Extract the (x, y) coordinate from the center of the cell holding the provided text.  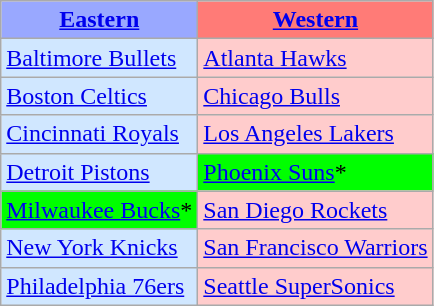
San Diego Rockets (316, 210)
New York Knicks (100, 248)
Detroit Pistons (100, 172)
Western (316, 20)
Los Angeles Lakers (316, 134)
Baltimore Bullets (100, 58)
Cincinnati Royals (100, 134)
Chicago Bulls (316, 96)
Eastern (100, 20)
Seattle SuperSonics (316, 286)
Philadelphia 76ers (100, 286)
Boston Celtics (100, 96)
Milwaukee Bucks* (100, 210)
Atlanta Hawks (316, 58)
Phoenix Suns* (316, 172)
San Francisco Warriors (316, 248)
